Provide the (X, Y) coordinate of the cell's center where the given text is located.  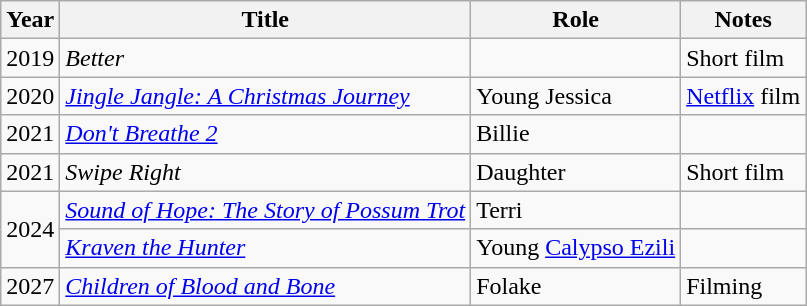
Billie (576, 134)
Year (30, 20)
Don't Breathe 2 (266, 134)
Daughter (576, 172)
2019 (30, 58)
Children of Blood and Bone (266, 286)
Jingle Jangle: A Christmas Journey (266, 96)
2024 (30, 229)
Terri (576, 210)
Kraven the Hunter (266, 248)
Role (576, 20)
Filming (744, 286)
2027 (30, 286)
Young Calypso Ezili (576, 248)
Sound of Hope: The Story of Possum Trot (266, 210)
Folake (576, 286)
Title (266, 20)
Better (266, 58)
Netflix film (744, 96)
Young Jessica (576, 96)
Notes (744, 20)
Swipe Right (266, 172)
2020 (30, 96)
